Find where the given text appears and provide that cell's center as (X, Y) coordinate. 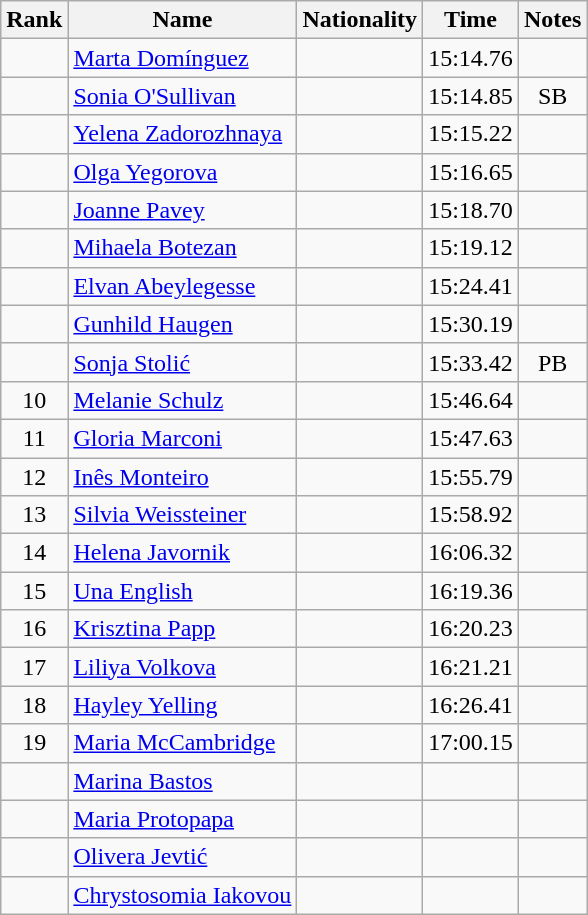
Nationality (360, 20)
Joanne Pavey (182, 210)
15:14.85 (471, 96)
Gunhild Haugen (182, 324)
Liliya Volkova (182, 667)
Maria Protopapa (182, 819)
Maria McCambridge (182, 743)
10 (34, 400)
12 (34, 477)
Gloria Marconi (182, 438)
15:30.19 (471, 324)
Mihaela Botezan (182, 248)
Silvia Weissteiner (182, 515)
Olga Yegorova (182, 172)
16:21.21 (471, 667)
Rank (34, 20)
15:47.63 (471, 438)
Marta Domínguez (182, 58)
Time (471, 20)
15:18.70 (471, 210)
15:33.42 (471, 362)
15:55.79 (471, 477)
17 (34, 667)
Hayley Yelling (182, 705)
14 (34, 553)
15:16.65 (471, 172)
Marina Bastos (182, 781)
15:15.22 (471, 134)
15 (34, 591)
16:20.23 (471, 629)
11 (34, 438)
Sonja Stolić (182, 362)
16:26.41 (471, 705)
16:06.32 (471, 553)
17:00.15 (471, 743)
16:19.36 (471, 591)
15:58.92 (471, 515)
13 (34, 515)
Sonia O'Sullivan (182, 96)
Melanie Schulz (182, 400)
Chrystosomia Iakovou (182, 895)
19 (34, 743)
18 (34, 705)
Olivera Jevtić (182, 857)
Krisztina Papp (182, 629)
15:14.76 (471, 58)
15:46.64 (471, 400)
Elvan Abeylegesse (182, 286)
PB (552, 362)
Inês Monteiro (182, 477)
Name (182, 20)
Helena Javornik (182, 553)
Una English (182, 591)
16 (34, 629)
15:19.12 (471, 248)
SB (552, 96)
Yelena Zadorozhnaya (182, 134)
Notes (552, 20)
15:24.41 (471, 286)
